Find where the given text appears and provide that cell's center as [x, y] coordinate. 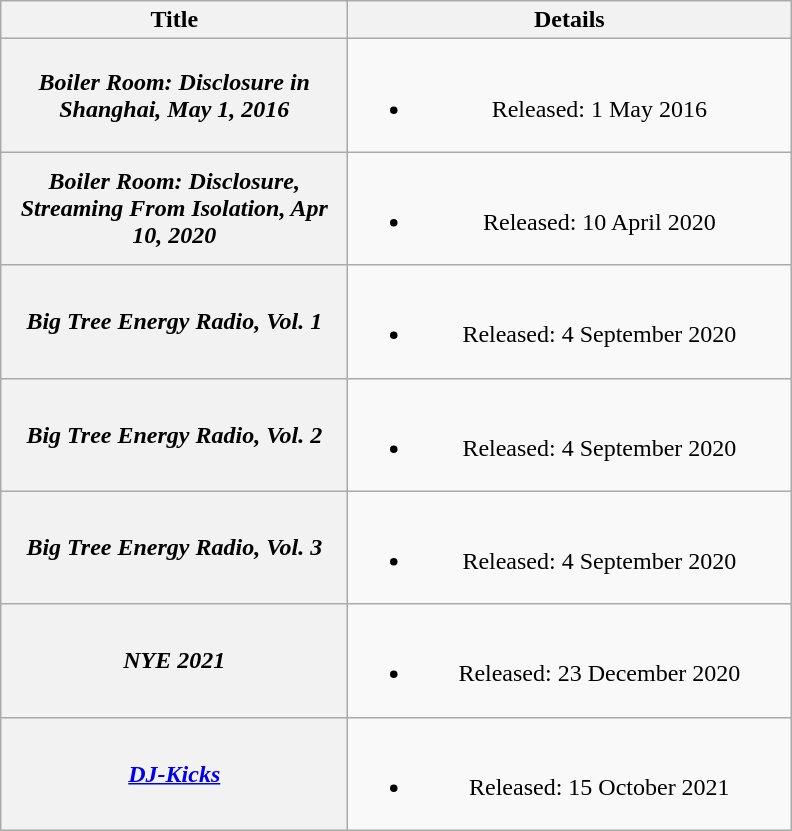
Title [174, 20]
Released: 23 December 2020 [570, 660]
Big Tree Energy Radio, Vol. 1 [174, 322]
Released: 1 May 2016 [570, 96]
Released: 15 October 2021 [570, 774]
Big Tree Energy Radio, Vol. 2 [174, 434]
Boiler Room: Disclosure in Shanghai, May 1, 2016 [174, 96]
NYE 2021 [174, 660]
Boiler Room: Disclosure, Streaming From Isolation, Apr 10, 2020 [174, 208]
Details [570, 20]
Released: 10 April 2020 [570, 208]
DJ-Kicks [174, 774]
Big Tree Energy Radio, Vol. 3 [174, 548]
